Capture the cell that displays the provided text and extract its [x, y] central coordinate. 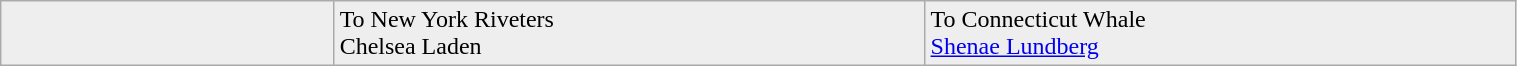
To New York RivetersChelsea Laden [630, 34]
To Connecticut WhaleShenae Lundberg [1220, 34]
